Locate the cell with the specified text and output its [x, y] center coordinate. 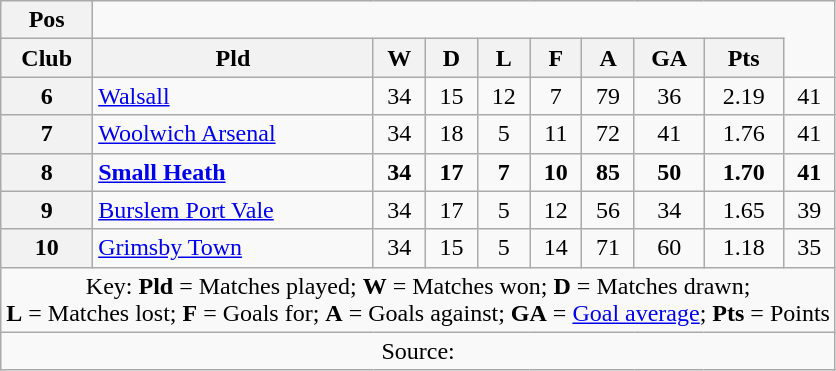
A [608, 58]
72 [608, 134]
79 [608, 96]
Key: Pld = Matches played; W = Matches won; D = Matches drawn;L = Matches lost; F = Goals for; A = Goals against; GA = Goal average; Pts = Points [418, 300]
F [556, 58]
50 [669, 172]
W [399, 58]
Burslem Port Vale [234, 210]
36 [669, 96]
60 [669, 248]
Grimsby Town [234, 248]
1.18 [744, 248]
Pld [234, 58]
8 [47, 172]
18 [451, 134]
14 [556, 248]
11 [556, 134]
L [504, 58]
Pos [47, 20]
Club [47, 58]
Woolwich Arsenal [234, 134]
GA [669, 58]
1.65 [744, 210]
D [451, 58]
6 [47, 96]
39 [809, 210]
Source: [418, 351]
71 [608, 248]
35 [809, 248]
56 [608, 210]
2.19 [744, 96]
1.76 [744, 134]
9 [47, 210]
85 [608, 172]
Small Heath [234, 172]
1.70 [744, 172]
Pts [744, 58]
Walsall [234, 96]
